Identify which cell holds the provided text, then report its (X, Y) central coordinate. 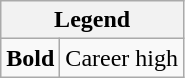
Bold (30, 58)
Career high (122, 58)
Legend (92, 20)
